Determine the (x, y) coordinate at the center of the cell enclosing the given text.  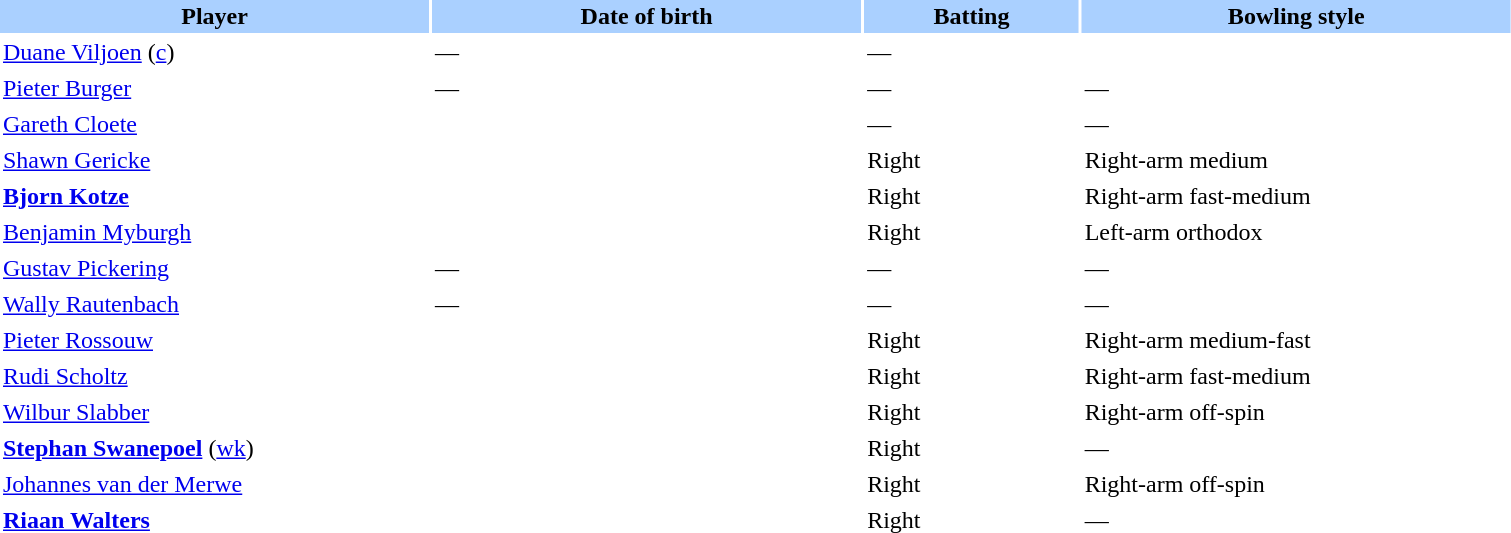
Gareth Cloete (214, 124)
Bjorn Kotze (214, 196)
Benjamin Myburgh (214, 232)
Shawn Gericke (214, 160)
Left-arm orthodox (1296, 232)
Duane Viljoen (c) (214, 52)
Right-arm medium-fast (1296, 340)
Wally Rautenbach (214, 304)
Player (214, 16)
Rudi Scholtz (214, 376)
Date of birth (646, 16)
Bowling style (1296, 16)
Right-arm medium (1296, 160)
Batting (972, 16)
Stephan Swanepoel (wk) (214, 448)
Pieter Rossouw (214, 340)
Johannes van der Merwe (214, 484)
Pieter Burger (214, 88)
Wilbur Slabber (214, 412)
Gustav Pickering (214, 268)
